Capture the cell that displays the provided text and extract its (x, y) central coordinate. 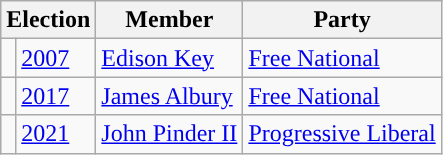
Edison Key (170, 58)
James Albury (170, 96)
John Pinder II (170, 134)
Election (48, 20)
2017 (56, 96)
2021 (56, 134)
Party (342, 20)
Progressive Liberal (342, 134)
Member (170, 20)
2007 (56, 58)
